For the text-containing cell, return its midpoint in [x, y] coordinate format. 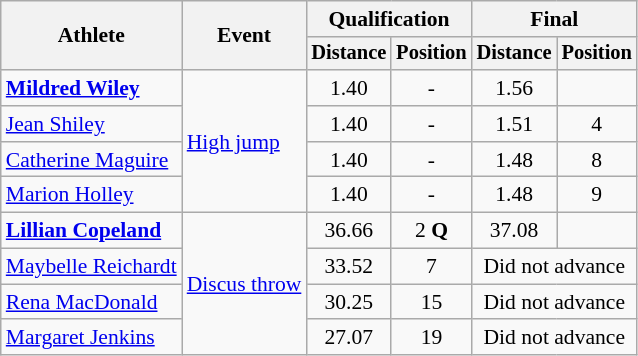
2 Q [431, 231]
15 [431, 302]
Event [244, 36]
Qualification [388, 19]
Margaret Jenkins [92, 338]
Catherine Maguire [92, 160]
8 [597, 160]
33.52 [348, 267]
Rena MacDonald [92, 302]
7 [431, 267]
Lillian Copeland [92, 231]
High jump [244, 141]
Athlete [92, 36]
1.51 [514, 124]
Discus throw [244, 284]
37.08 [514, 231]
9 [597, 195]
Maybelle Reichardt [92, 267]
36.66 [348, 231]
Mildred Wiley [92, 88]
19 [431, 338]
1.56 [514, 88]
Final [554, 19]
4 [597, 124]
Marion Holley [92, 195]
30.25 [348, 302]
27.07 [348, 338]
Jean Shiley [92, 124]
